Capture the cell that displays the provided text and extract its (x, y) central coordinate. 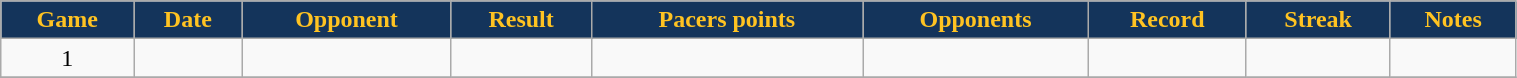
Opponent (346, 20)
Game (68, 20)
Opponents (975, 20)
Notes (1453, 20)
Date (188, 20)
Streak (1318, 20)
Result (521, 20)
Record (1168, 20)
1 (68, 58)
Pacers points (726, 20)
